For the text-containing cell, return its midpoint in [X, Y] coordinate format. 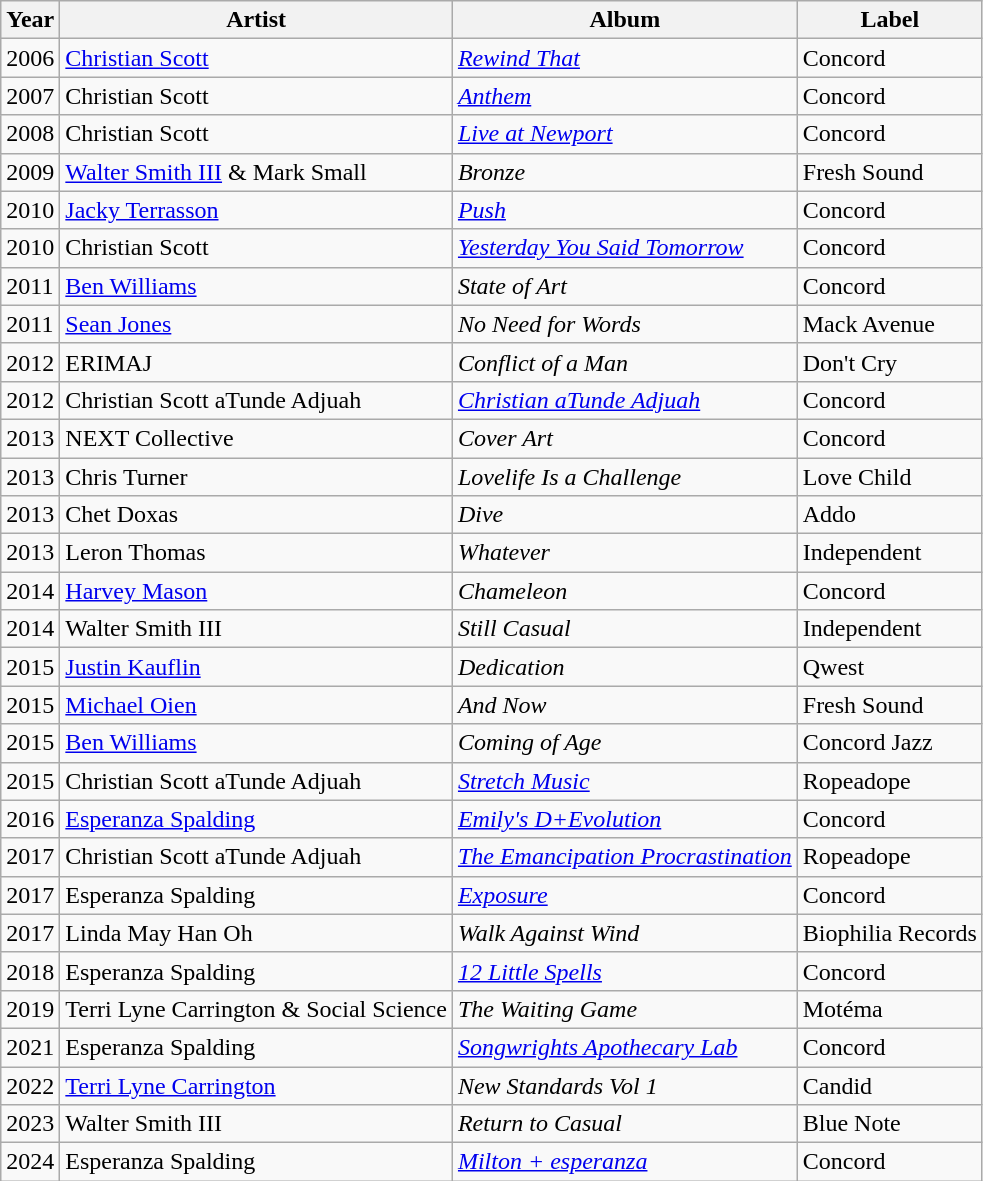
Chet Doxas [256, 515]
Qwest [890, 667]
2009 [30, 172]
Artist [256, 20]
Addo [890, 515]
New Standards Vol 1 [624, 1085]
Terri Lyne Carrington & Social Science [256, 1009]
Love Child [890, 477]
Album [624, 20]
2007 [30, 96]
2024 [30, 1162]
Don't Cry [890, 362]
Walk Against Wind [624, 933]
Year [30, 20]
Live at Newport [624, 134]
NEXT Collective [256, 438]
Concord Jazz [890, 743]
Chameleon [624, 591]
Walter Smith III & Mark Small [256, 172]
Return to Casual [624, 1124]
Motéma [890, 1009]
2008 [30, 134]
Push [624, 210]
2023 [30, 1124]
Label [890, 20]
Leron Thomas [256, 553]
No Need for Words [624, 324]
Cover Art [624, 438]
Linda May Han Oh [256, 933]
Sean Jones [256, 324]
Conflict of a Man [624, 362]
Coming of Age [624, 743]
Chris Turner [256, 477]
Mack Avenue [890, 324]
Christian aTunde Adjuah [624, 400]
Harvey Mason [256, 591]
Bronze [624, 172]
ERIMAJ [256, 362]
Candid [890, 1085]
2019 [30, 1009]
Emily's D+Evolution [624, 819]
12 Little Spells [624, 971]
And Now [624, 705]
Terri Lyne Carrington [256, 1085]
Yesterday You Said Tomorrow [624, 248]
Justin Kauflin [256, 667]
State of Art [624, 286]
2006 [30, 58]
Milton + esperanza [624, 1162]
Biophilia Records [890, 933]
Stretch Music [624, 781]
The Waiting Game [624, 1009]
Anthem [624, 96]
Lovelife Is a Challenge [624, 477]
Blue Note [890, 1124]
Whatever [624, 553]
Still Casual [624, 629]
2016 [30, 819]
Jacky Terrasson [256, 210]
2022 [30, 1085]
The Emancipation Procrastination [624, 857]
Dedication [624, 667]
Rewind That [624, 58]
Michael Oien [256, 705]
Dive [624, 515]
Exposure [624, 895]
2018 [30, 971]
Songwrights Apothecary Lab [624, 1047]
2021 [30, 1047]
